For the text-containing cell, return its midpoint in [X, Y] coordinate format. 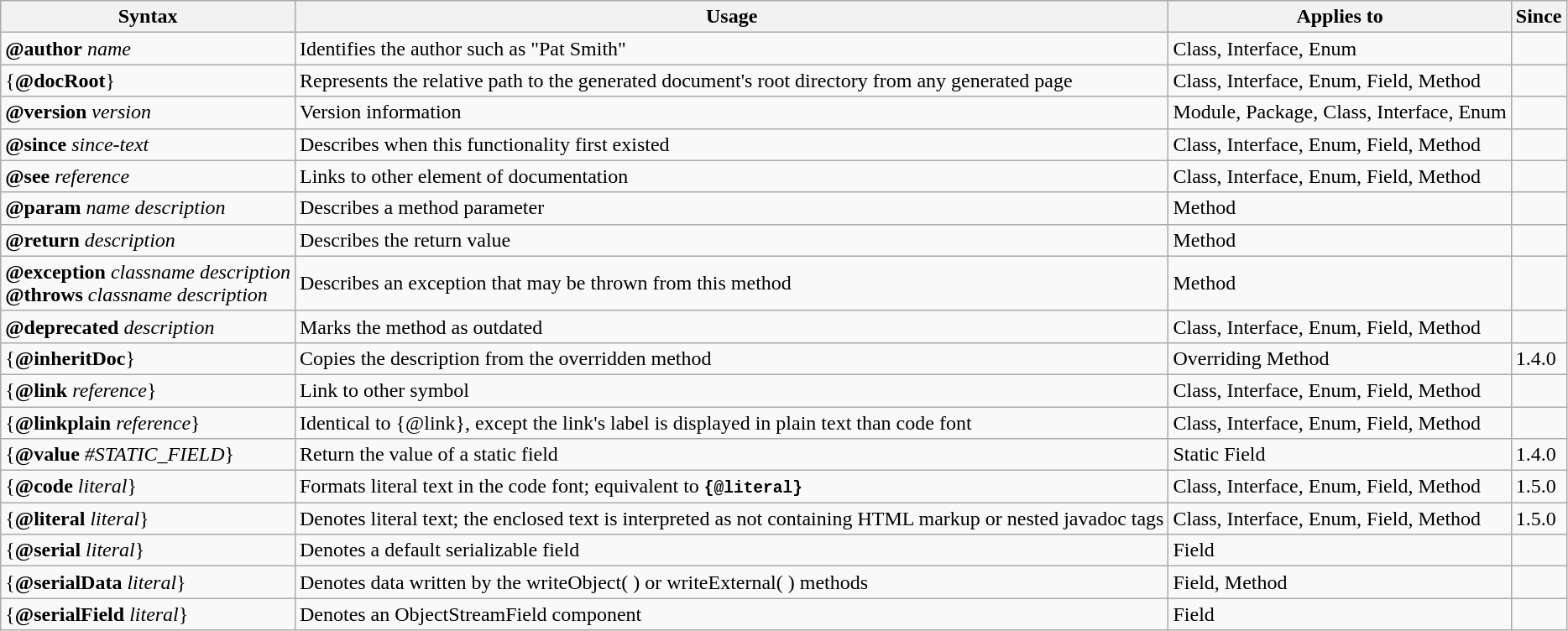
{@code literal} [148, 487]
Formats literal text in the code font; equivalent to {@literal} [732, 487]
Denotes a default serializable field [732, 550]
@version version [148, 112]
Denotes literal text; the enclosed text is interpreted as not containing HTML markup or nested javadoc tags [732, 519]
{@value #STATIC_FIELD} [148, 455]
Module, Package, Class, Interface, Enum [1340, 112]
Static Field [1340, 455]
Applies to [1340, 17]
{@serialData literal} [148, 582]
Describes an exception that may be thrown from this method [732, 284]
Syntax [148, 17]
Identifies the author such as "Pat Smith" [732, 49]
@exception classname description@throws classname description [148, 284]
@since since-text [148, 144]
{@docRoot} [148, 81]
@param name description [148, 208]
{@serial literal} [148, 550]
Denotes data written by the writeObject( ) or writeExternal( ) methods [732, 582]
@see reference [148, 176]
@deprecated description [148, 326]
{@linkplain reference} [148, 422]
Describes the return value [732, 240]
{@inheritDoc} [148, 358]
@author name [148, 49]
{@link reference} [148, 390]
Represents the relative path to the generated document's root directory from any generated page [732, 81]
Since [1539, 17]
Links to other element of documentation [732, 176]
Describes a method parameter [732, 208]
Return the value of a static field [732, 455]
{@literal literal} [148, 519]
Identical to {@link}, except the link's label is displayed in plain text than code font [732, 422]
Marks the method as outdated [732, 326]
Class, Interface, Enum [1340, 49]
Link to other symbol [732, 390]
Field, Method [1340, 582]
{@serialField literal} [148, 614]
Version information [732, 112]
@return description [148, 240]
Usage [732, 17]
Denotes an ObjectStreamField component [732, 614]
Copies the description from the overridden method [732, 358]
Overriding Method [1340, 358]
Describes when this functionality first existed [732, 144]
